Identify which cell holds the provided text, then report its (x, y) central coordinate. 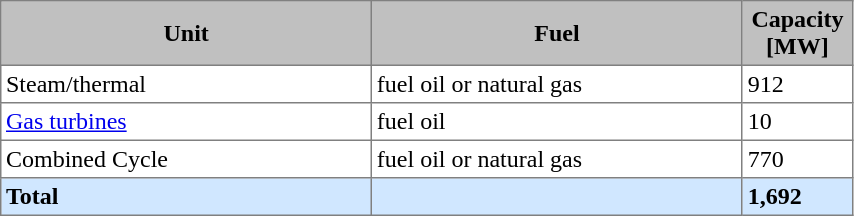
770 (797, 159)
Combined Cycle (186, 159)
10 (797, 122)
Gas turbines (186, 122)
Capacity [MW] (797, 33)
Fuel (558, 33)
Steam/thermal (186, 84)
Total (186, 197)
912 (797, 84)
1,692 (797, 197)
Unit (186, 33)
fuel oil (558, 122)
